Search for the cell housing the specified text and yield its [X, Y] center coordinate. 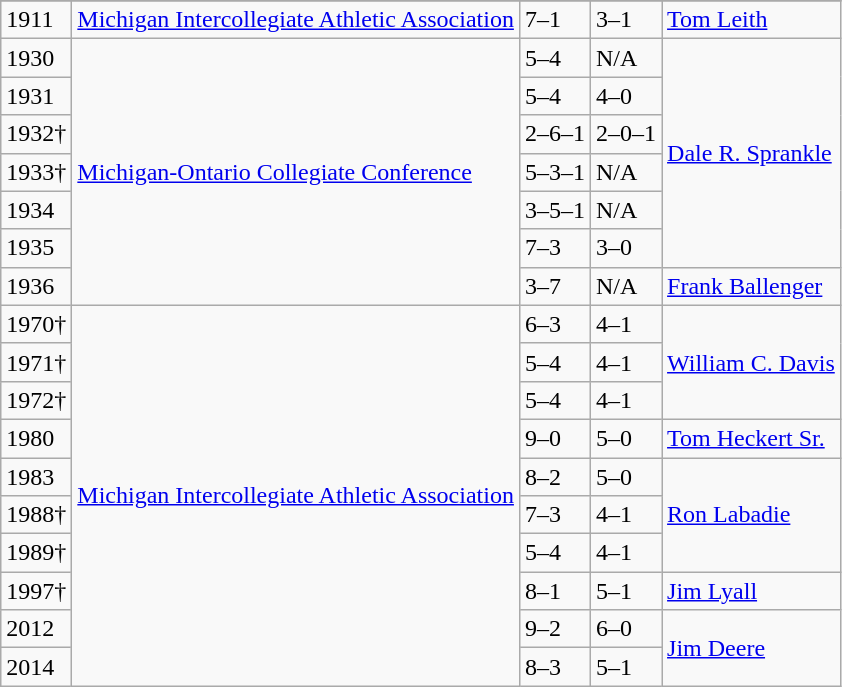
1972† [36, 400]
Frank Ballenger [752, 286]
6–3 [554, 324]
1934 [36, 210]
1911 [36, 20]
1989† [36, 553]
3–7 [554, 286]
1933† [36, 172]
2012 [36, 629]
2–0–1 [626, 134]
1983 [36, 477]
4–0 [626, 96]
1971† [36, 362]
8–3 [554, 667]
5–3–1 [554, 172]
3–5–1 [554, 210]
1932† [36, 134]
2–6–1 [554, 134]
1980 [36, 438]
3–1 [626, 20]
1935 [36, 248]
Jim Lyall [752, 591]
Ron Labadie [752, 515]
1997† [36, 591]
Dale R. Sprankle [752, 153]
7–1 [554, 20]
1970† [36, 324]
9–2 [554, 629]
8–1 [554, 591]
6–0 [626, 629]
3–0 [626, 248]
8–2 [554, 477]
1936 [36, 286]
9–0 [554, 438]
Tom Heckert Sr. [752, 438]
2014 [36, 667]
1931 [36, 96]
Jim Deere [752, 648]
1930 [36, 58]
Michigan-Ontario Collegiate Conference [296, 172]
Tom Leith [752, 20]
William C. Davis [752, 362]
1988† [36, 515]
